Return the (x, y) coordinate for the center point of the cell that contains the specified text.  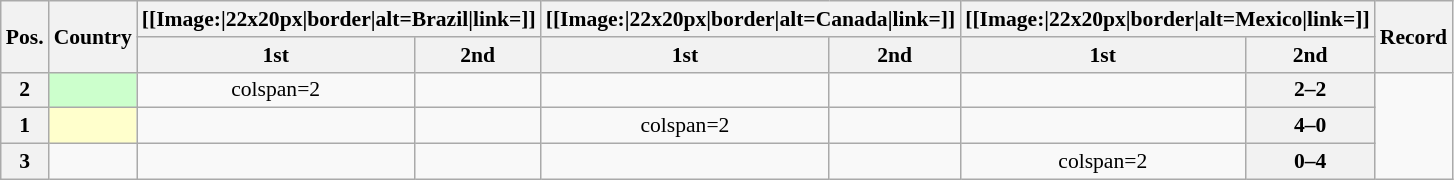
Country (93, 36)
[[Image:|22x20px|border|alt=Mexico|link=]] (1168, 19)
2–2 (1310, 90)
4–0 (1310, 126)
Record (1414, 36)
1 (25, 126)
[[Image:|22x20px|border|alt=Brazil|link=]] (339, 19)
3 (25, 162)
Pos. (25, 36)
0–4 (1310, 162)
[[Image:|22x20px|border|alt=Canada|link=]] (751, 19)
2 (25, 90)
